Extract the (X, Y) coordinate from the center of the cell holding the provided text.  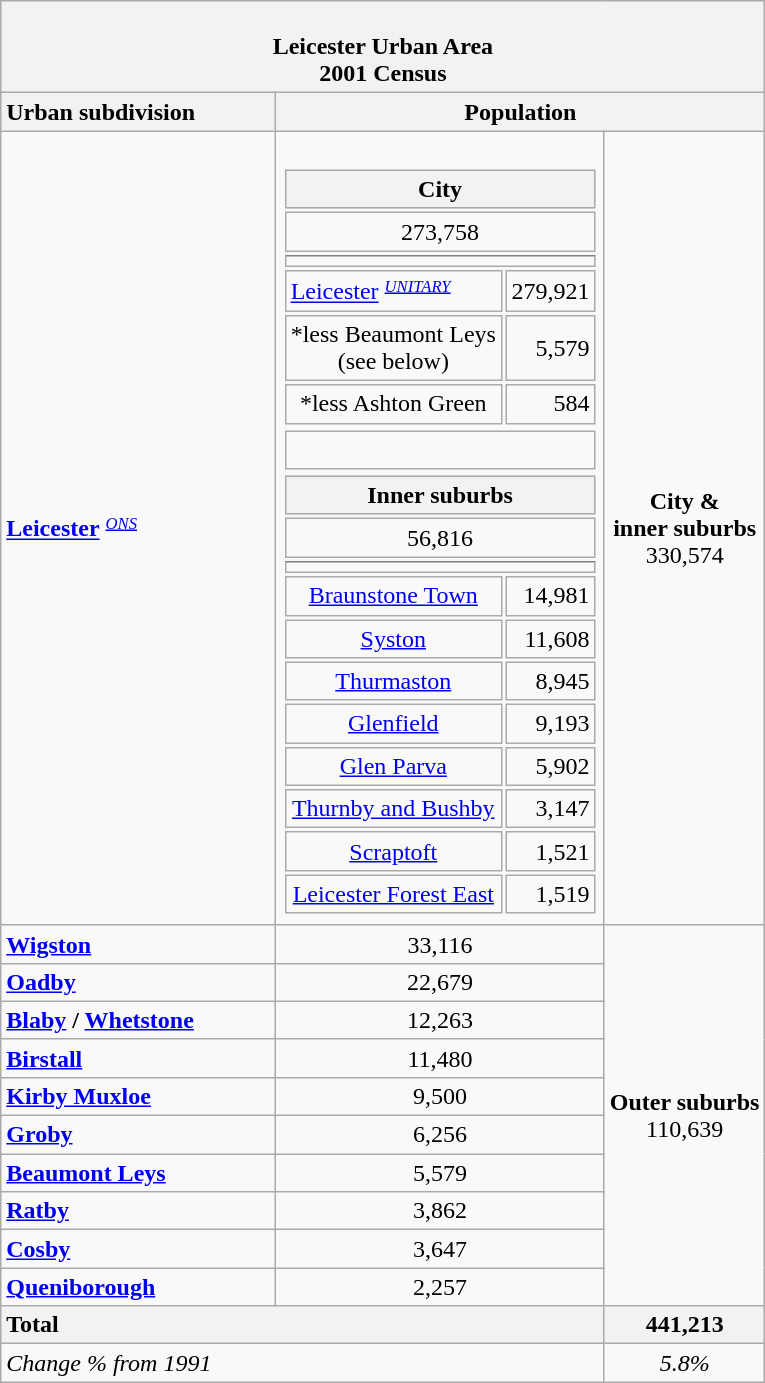
12,263 (440, 1020)
Blaby / Whetstone (138, 1020)
Scraptoft (393, 852)
Leicester Urban Area2001 Census (383, 47)
273,758 (440, 232)
Braunstone Town (393, 596)
3,147 (550, 809)
Syston (393, 639)
Oadby (138, 982)
Leicester Forest East (393, 894)
Urban subdivision (138, 112)
Queniborough (138, 1287)
584 (550, 404)
Total (303, 1325)
6,256 (440, 1135)
Inner suburbs (440, 496)
Thurmaston (393, 681)
Kirby Muxloe (138, 1096)
City (440, 189)
11,608 (550, 639)
Population (520, 112)
Ratby (138, 1211)
Glenfield (393, 724)
33,116 (440, 944)
9,193 (550, 724)
8,945 (550, 681)
Leicester UNITARY (393, 291)
Glen Parva (393, 766)
*less Ashton Green (393, 404)
5.8% (684, 1363)
3,862 (440, 1211)
Wigston (138, 944)
22,679 (440, 982)
11,480 (440, 1058)
5,902 (550, 766)
56,816 (440, 538)
14,981 (550, 596)
2,257 (440, 1287)
1,521 (550, 852)
441,213 (684, 1325)
1,519 (550, 894)
Thurnby and Bushby (393, 809)
Cosby (138, 1249)
*less Beaumont Leys(see below) (393, 348)
9,500 (440, 1096)
Leicester ONS (138, 528)
City &inner suburbs330,574 (684, 528)
Outer suburbs110,639 (684, 1116)
Beaumont Leys (138, 1173)
Change % from 1991 (303, 1363)
3,647 (440, 1249)
Birstall (138, 1058)
279,921 (550, 291)
Groby (138, 1135)
